Return (X, Y) of the center of cell containing provided text 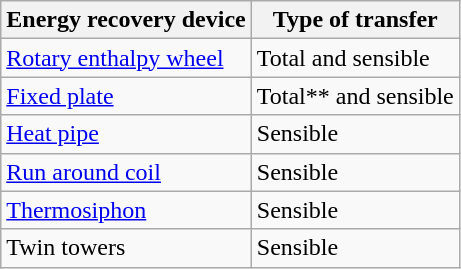
Energy recovery device (126, 20)
Twin towers (126, 248)
Thermosiphon (126, 210)
Type of transfer (355, 20)
Heat pipe (126, 134)
Total and sensible (355, 58)
Fixed plate (126, 96)
Run around coil (126, 172)
Total** and sensible (355, 96)
Rotary enthalpy wheel (126, 58)
